Provide the (x, y) coordinate of the cell's center where the given text is located.  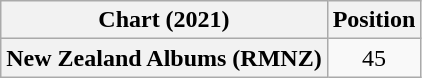
New Zealand Albums (RMNZ) (164, 58)
Position (374, 20)
45 (374, 58)
Chart (2021) (164, 20)
